Detect which cell encompasses the target text, then output its (X, Y) center coordinate. 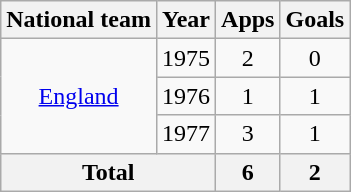
1977 (186, 134)
1975 (186, 58)
England (79, 96)
Total (108, 172)
6 (248, 172)
National team (79, 20)
1976 (186, 96)
Apps (248, 20)
Goals (315, 20)
0 (315, 58)
Year (186, 20)
3 (248, 134)
